Return the [x, y] coordinate for the center point of the cell that contains the specified text.  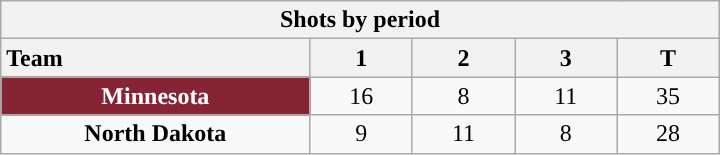
North Dakota [156, 134]
T [668, 58]
16 [361, 96]
Team [156, 58]
35 [668, 96]
3 [566, 58]
9 [361, 134]
Shots by period [360, 20]
28 [668, 134]
Minnesota [156, 96]
2 [463, 58]
1 [361, 58]
